Provide the [x, y] coordinate of the cell's center where the given text is located.  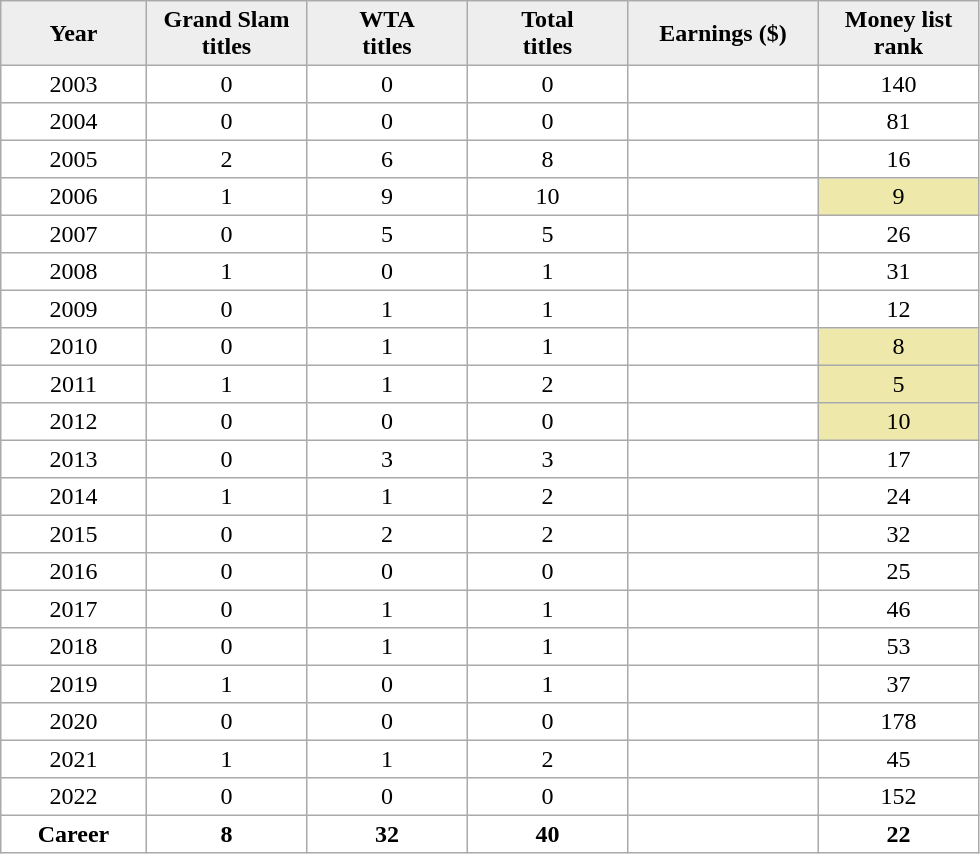
31 [898, 272]
2014 [74, 497]
22 [898, 834]
Money list rank [898, 33]
2006 [74, 197]
140 [898, 84]
24 [898, 497]
2017 [74, 609]
17 [898, 459]
2021 [74, 759]
45 [898, 759]
37 [898, 684]
2008 [74, 272]
25 [898, 572]
6 [387, 159]
40 [547, 834]
16 [898, 159]
2004 [74, 122]
2020 [74, 722]
WTA titles [387, 33]
178 [898, 722]
Career [74, 834]
53 [898, 647]
152 [898, 797]
26 [898, 234]
2013 [74, 459]
2016 [74, 572]
Grand Slam titles [226, 33]
Year [74, 33]
81 [898, 122]
12 [898, 309]
2003 [74, 84]
2012 [74, 422]
2019 [74, 684]
2010 [74, 347]
2018 [74, 647]
2007 [74, 234]
Earnings ($) [723, 33]
Total titles [547, 33]
2009 [74, 309]
2005 [74, 159]
46 [898, 609]
2015 [74, 534]
2011 [74, 384]
2022 [74, 797]
